For the text-containing cell, return its midpoint in (X, Y) coordinate format. 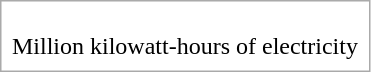
Million kilowatt-hours of electricity (186, 46)
